Extract the [x, y] coordinate from the center of the cell holding the provided text.  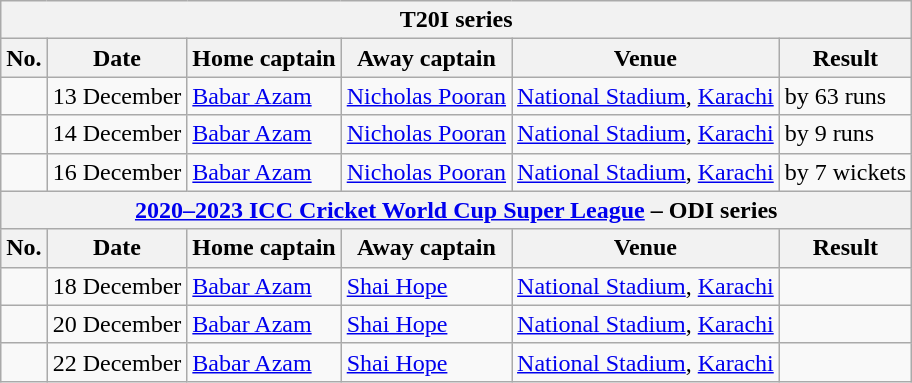
18 December [117, 286]
14 December [117, 134]
by 7 wickets [845, 172]
T20I series [456, 20]
16 December [117, 172]
by 9 runs [845, 134]
13 December [117, 96]
2020–2023 ICC Cricket World Cup Super League – ODI series [456, 210]
by 63 runs [845, 96]
20 December [117, 324]
22 December [117, 362]
